Extract the (X, Y) coordinate from the center of the cell holding the provided text.  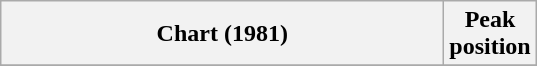
Chart (1981) (222, 34)
Peakposition (490, 34)
